Detect which cell encompasses the target text, then output its (X, Y) center coordinate. 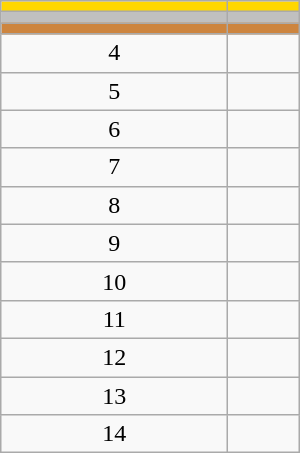
7 (114, 167)
11 (114, 319)
4 (114, 53)
6 (114, 129)
10 (114, 281)
9 (114, 243)
14 (114, 434)
13 (114, 395)
12 (114, 357)
8 (114, 205)
5 (114, 91)
